Identify which cell holds the provided text, then report its (X, Y) central coordinate. 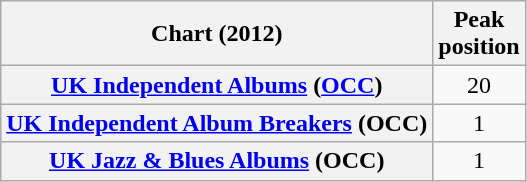
Peakposition (479, 34)
20 (479, 85)
UK Independent Album Breakers (OCC) (217, 123)
UK Independent Albums (OCC) (217, 85)
UK Jazz & Blues Albums (OCC) (217, 161)
Chart (2012) (217, 34)
